Return the (x, y) coordinate for the center point of the cell that contains the specified text.  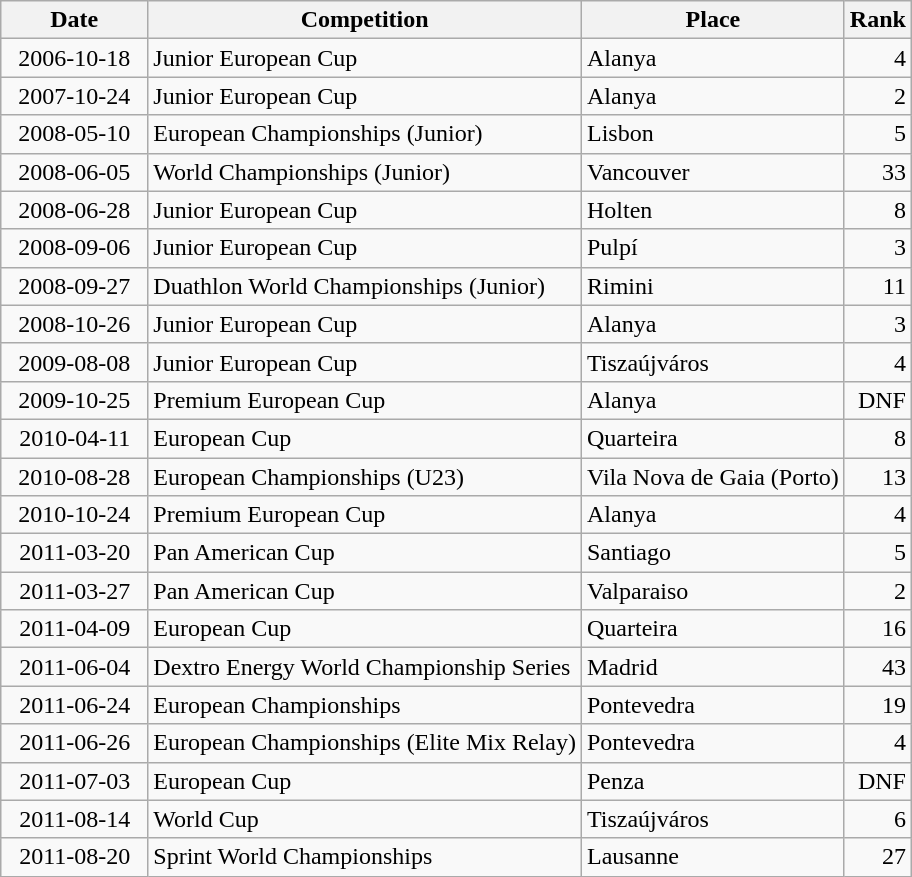
2006-10-18 (74, 58)
6 (878, 819)
11 (878, 286)
Pulpí (712, 248)
Vancouver (712, 172)
2011-06-04 (74, 667)
2011-03-27 (74, 591)
27 (878, 857)
European Championships (Elite Mix Relay) (365, 743)
2008-05-10 (74, 134)
World Cup (365, 819)
European Championships (U23) (365, 477)
Duathlon World Championships (Junior) (365, 286)
2010-04-11 (74, 438)
Holten (712, 210)
2011-06-24 (74, 705)
2010-10-24 (74, 515)
2011-08-20 (74, 857)
Madrid (712, 667)
2007-10-24 (74, 96)
Competition (365, 20)
Rimini (712, 286)
2008-10-26 (74, 324)
13 (878, 477)
43 (878, 667)
2011-04-09 (74, 629)
Rank (878, 20)
2011-03-20 (74, 553)
2009-10-25 (74, 400)
2008-09-27 (74, 286)
Sprint World Championships (365, 857)
2010-08-28 (74, 477)
2009-08-08 (74, 362)
2011-08-14 (74, 819)
Santiago (712, 553)
Dextro Energy World Championship Series (365, 667)
2011-07-03 (74, 781)
2008-09-06 (74, 248)
Penza (712, 781)
19 (878, 705)
Place (712, 20)
16 (878, 629)
2011-06-26 (74, 743)
European Championships (Junior) (365, 134)
Valparaiso (712, 591)
33 (878, 172)
European Championships (365, 705)
2008-06-05 (74, 172)
Lausanne (712, 857)
Lisbon (712, 134)
World Championships (Junior) (365, 172)
2008-06-28 (74, 210)
Date (74, 20)
Vila Nova de Gaia (Porto) (712, 477)
